Return the (x, y) coordinate for the center point of the cell that contains the specified text.  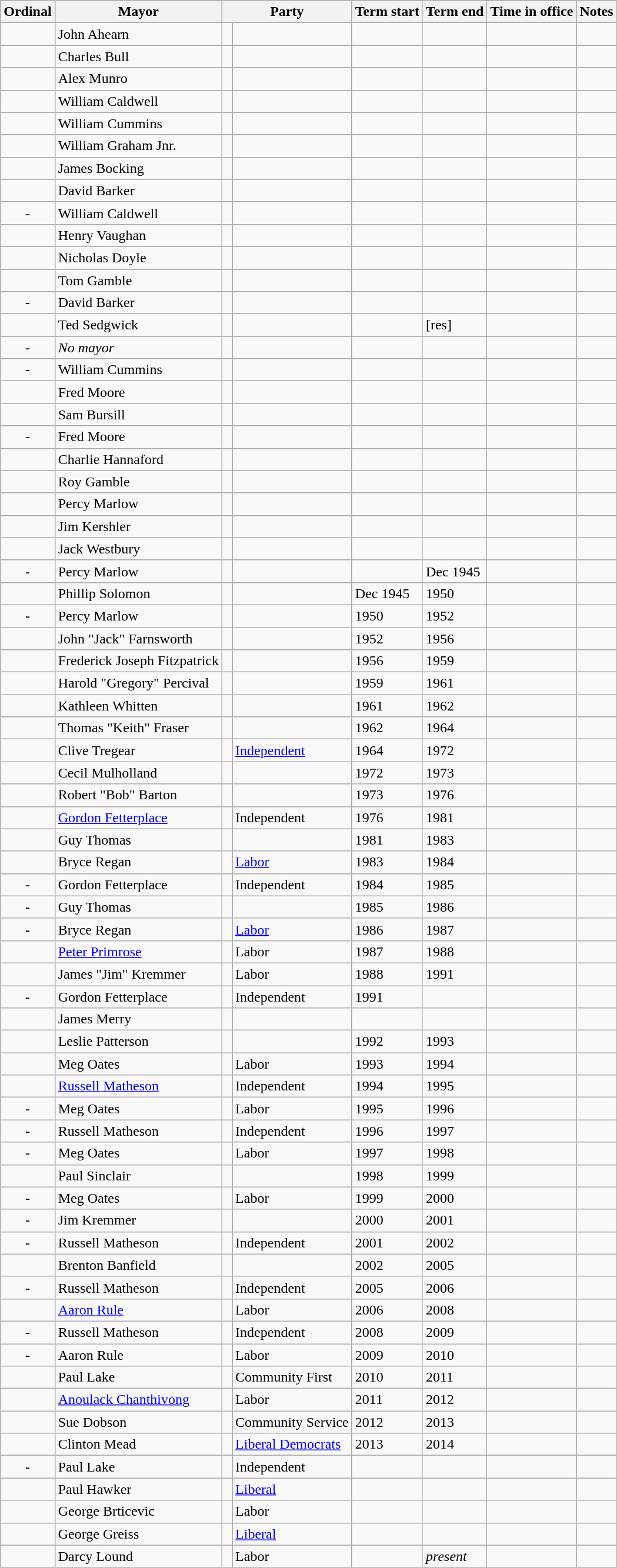
Cecil Mulholland (138, 773)
Alex Munro (138, 79)
Nicholas Doyle (138, 258)
James "Jim" Kremmer (138, 974)
William Graham Jnr. (138, 146)
John "Jack" Farnsworth (138, 638)
Paul Sinclair (138, 1176)
Robert "Bob" Barton (138, 795)
James Bocking (138, 168)
John Ahearn (138, 34)
James Merry (138, 1019)
George Greiss (138, 1534)
Term end (455, 12)
Charles Bull (138, 56)
Party (287, 12)
Clive Tregear (138, 750)
Peter Primrose (138, 952)
Clinton Mead (138, 1444)
Mayor (138, 12)
Darcy Lound (138, 1556)
Harold "Gregory" Percival (138, 683)
Anoulack Chanthivong (138, 1400)
Community First (292, 1377)
Term start (387, 12)
Liberal Democrats (292, 1444)
Jim Kremmer (138, 1220)
No mayor (138, 348)
present (455, 1556)
Brenton Banfield (138, 1265)
George Brticevic (138, 1512)
Phillip Solomon (138, 593)
Thomas "Keith" Fraser (138, 728)
Sam Bursill (138, 415)
2014 (455, 1444)
Charlie Hannaford (138, 459)
Roy Gamble (138, 482)
Tom Gamble (138, 281)
Kathleen Whitten (138, 706)
Ordinal (28, 12)
1992 (387, 1042)
Community Service (292, 1422)
Ted Sedgwick (138, 325)
[res] (455, 325)
Jim Kershler (138, 526)
Notes (596, 12)
Paul Hawker (138, 1489)
Time in office (532, 12)
Leslie Patterson (138, 1042)
Jack Westbury (138, 549)
Henry Vaughan (138, 235)
Frederick Joseph Fitzpatrick (138, 661)
Sue Dobson (138, 1422)
